Pinpoint the cell where the given text exists, returning its [x, y] midpoint coordinate. 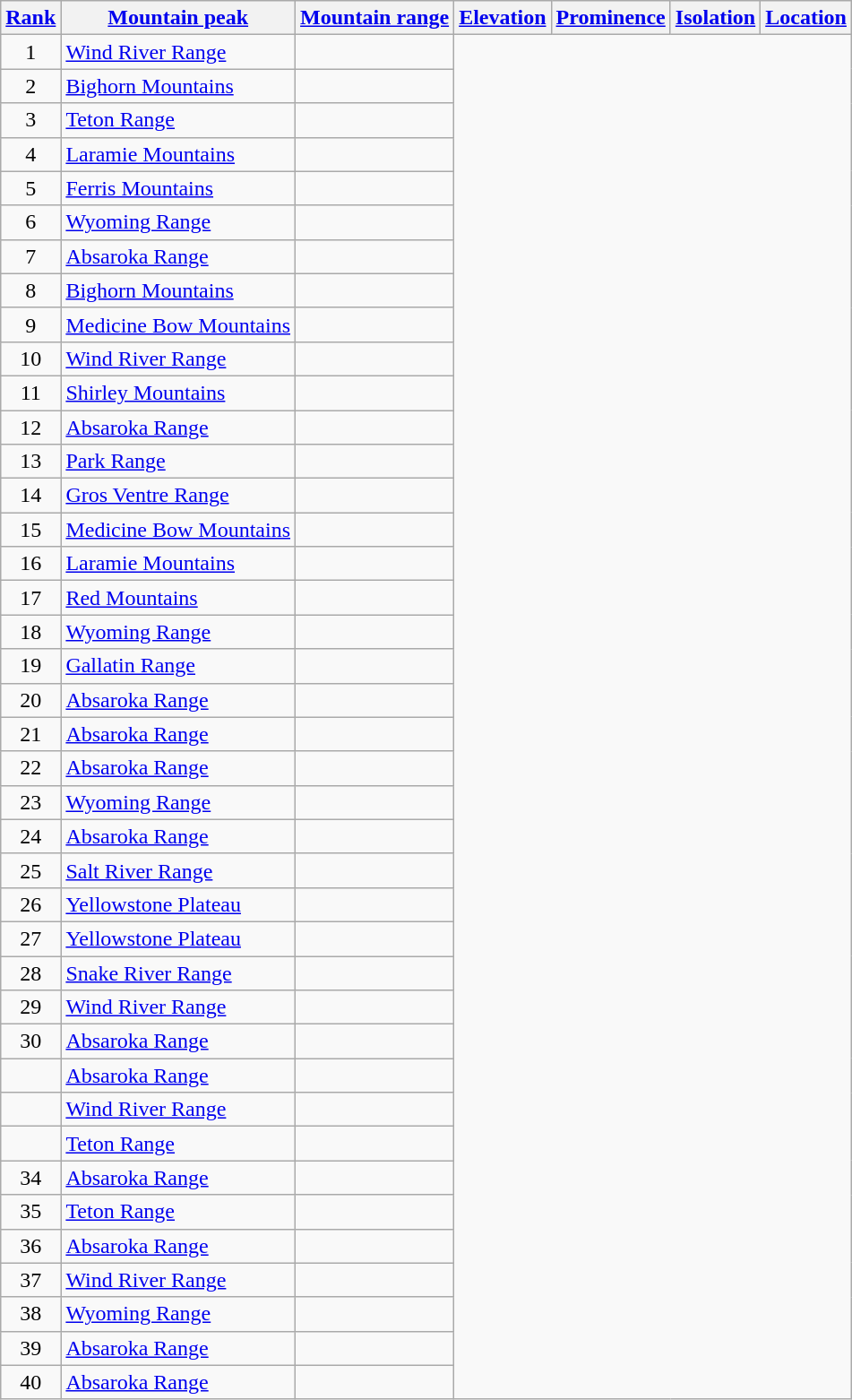
22 [30, 768]
10 [30, 359]
37 [30, 1280]
Mountain range [374, 18]
12 [30, 428]
Snake River Range [178, 972]
Park Range [178, 462]
27 [30, 938]
13 [30, 462]
3 [30, 120]
26 [30, 904]
9 [30, 324]
34 [30, 1178]
36 [30, 1246]
11 [30, 393]
Rank [30, 18]
Ferris Mountains [178, 188]
Elevation [503, 18]
Gros Ventre Range [178, 496]
6 [30, 222]
20 [30, 700]
38 [30, 1314]
8 [30, 290]
28 [30, 972]
25 [30, 870]
15 [30, 530]
29 [30, 1007]
1 [30, 52]
16 [30, 564]
Prominence [611, 18]
30 [30, 1041]
21 [30, 734]
Red Mountains [178, 598]
4 [30, 154]
23 [30, 802]
18 [30, 632]
7 [30, 256]
2 [30, 86]
Location [806, 18]
39 [30, 1348]
24 [30, 836]
Salt River Range [178, 870]
Gallatin Range [178, 666]
Mountain peak [178, 18]
40 [30, 1382]
Isolation [715, 18]
5 [30, 188]
19 [30, 666]
Shirley Mountains [178, 393]
17 [30, 598]
14 [30, 496]
35 [30, 1212]
